Return the (X, Y) coordinate for the center point of the cell that contains the specified text.  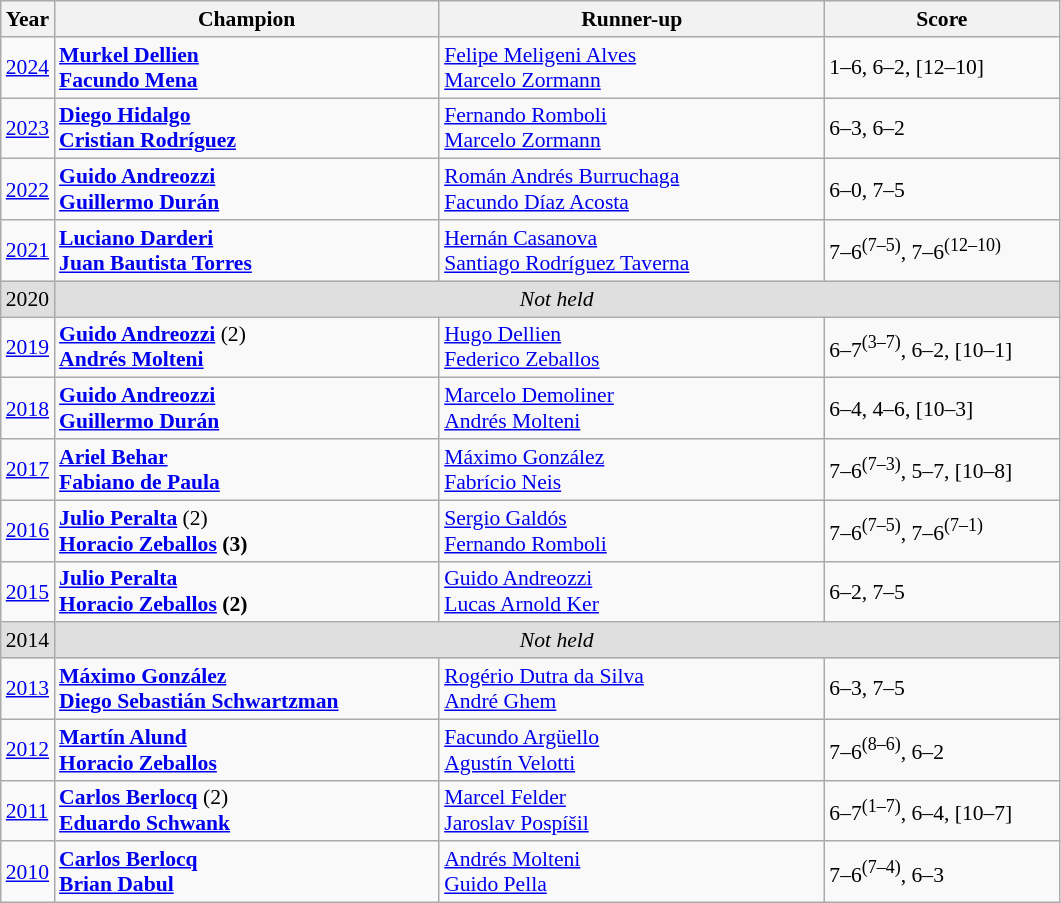
2012 (28, 750)
Hernán Casanova Santiago Rodríguez Taverna (632, 250)
2013 (28, 688)
2023 (28, 128)
2015 (28, 592)
2014 (28, 641)
6–4, 4–6, [10–3] (942, 408)
Hugo Dellien Federico Zeballos (632, 348)
Julio Peralta (2) Horacio Zeballos (3) (246, 530)
Román Andrés Burruchaga Facundo Díaz Acosta (632, 190)
2016 (28, 530)
1–6, 6–2, [12–10] (942, 68)
Carlos Berlocq (2) Eduardo Schwank (246, 810)
7–6(7–4), 6–3 (942, 872)
6–2, 7–5 (942, 592)
7–6(8–6), 6–2 (942, 750)
Facundo Argüello Agustín Velotti (632, 750)
6–7(3–7), 6–2, [10–1] (942, 348)
Martín Alund Horacio Zeballos (246, 750)
2010 (28, 872)
Runner-up (632, 19)
Máximo González Diego Sebastián Schwartzman (246, 688)
Rogério Dutra da Silva André Ghem (632, 688)
7–6(7–5), 7–6(12–10) (942, 250)
Sergio Galdós Fernando Romboli (632, 530)
Ariel Behar Fabiano de Paula (246, 470)
Score (942, 19)
6–3, 6–2 (942, 128)
Marcel Felder Jaroslav Pospíšil (632, 810)
Felipe Meligeni Alves Marcelo Zormann (632, 68)
Carlos Berlocq Brian Dabul (246, 872)
Luciano Darderi Juan Bautista Torres (246, 250)
Diego Hidalgo Cristian Rodríguez (246, 128)
Guido Andreozzi Lucas Arnold Ker (632, 592)
2019 (28, 348)
Guido Andreozzi (2) Andrés Molteni (246, 348)
7–6(7–5), 7–6(7–1) (942, 530)
2020 (28, 299)
6–7(1–7), 6–4, [10–7] (942, 810)
Champion (246, 19)
6–3, 7–5 (942, 688)
2018 (28, 408)
Murkel Dellien Facundo Mena (246, 68)
Julio Peralta Horacio Zeballos (2) (246, 592)
Andrés Molteni Guido Pella (632, 872)
6–0, 7–5 (942, 190)
Máximo González Fabrício Neis (632, 470)
Marcelo Demoliner Andrés Molteni (632, 408)
2022 (28, 190)
2021 (28, 250)
7–6(7–3), 5–7, [10–8] (942, 470)
Fernando Romboli Marcelo Zormann (632, 128)
2017 (28, 470)
2024 (28, 68)
Year (28, 19)
2011 (28, 810)
